From the cell containing the given text, extract its center point as [x, y] coordinate. 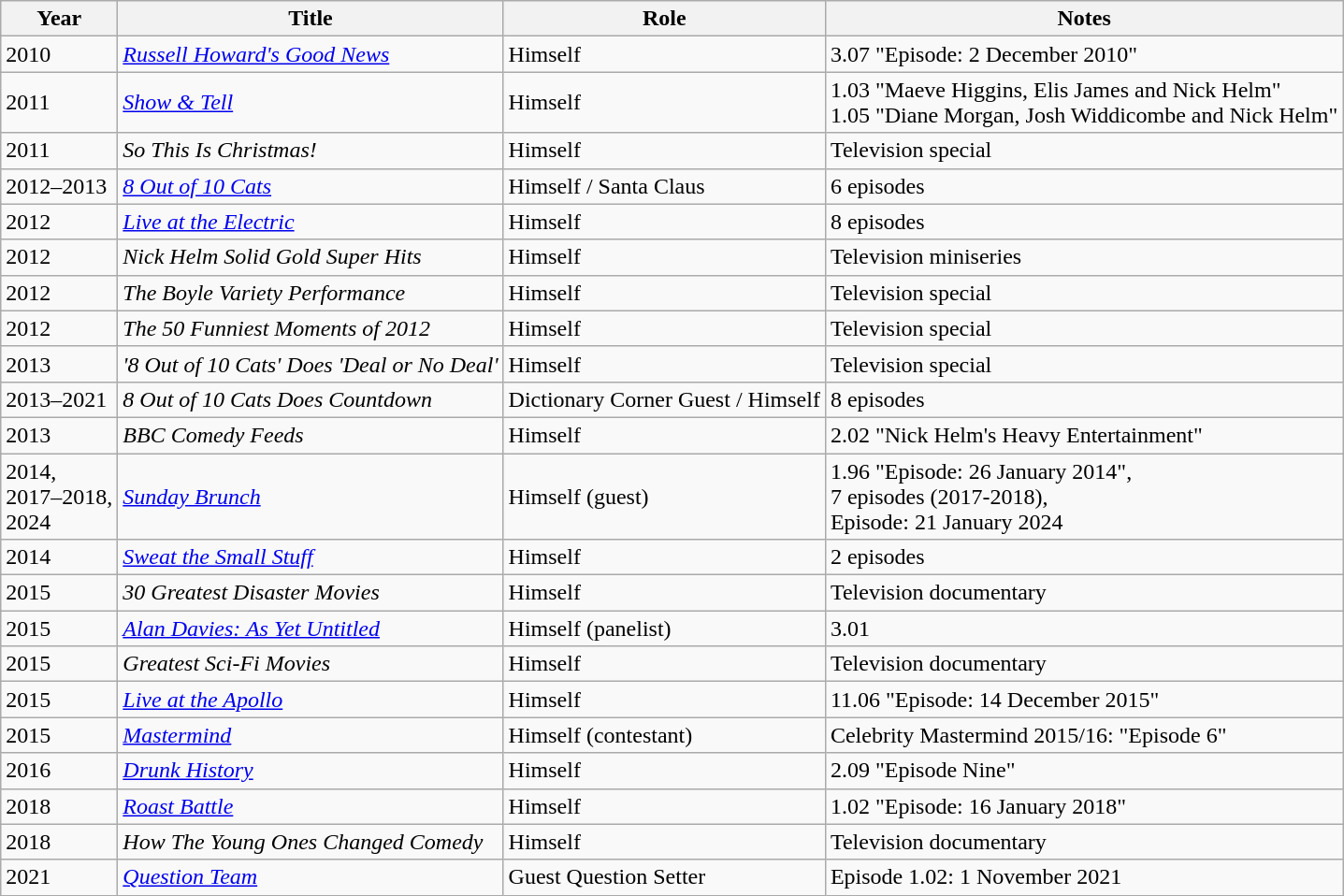
Show & Tell [311, 103]
6 episodes [1083, 186]
Mastermind [311, 735]
8 Out of 10 Cats Does Countdown [311, 399]
Russell Howard's Good News [311, 54]
2014,2017–2018,2024 [60, 496]
30 Greatest Disaster Movies [311, 593]
3.07 "Episode: 2 December 2010" [1083, 54]
'8 Out of 10 Cats' Does 'Deal or No Deal' [311, 364]
11.06 "Episode: 14 December 2015" [1083, 700]
So This Is Christmas! [311, 151]
Drunk History [311, 771]
Roast Battle [311, 806]
1.03 "Maeve Higgins, Elis James and Nick Helm"1.05 "Diane Morgan, Josh Widdicombe and Nick Helm" [1083, 103]
Role [664, 19]
The 50 Funniest Moments of 2012 [311, 328]
Nick Helm Solid Gold Super Hits [311, 257]
Live at the Apollo [311, 700]
Dictionary Corner Guest / Himself [664, 399]
Title [311, 19]
Himself (panelist) [664, 629]
Notes [1083, 19]
Greatest Sci-Fi Movies [311, 664]
Sunday Brunch [311, 496]
2014 [60, 557]
2021 [60, 877]
2010 [60, 54]
Television miniseries [1083, 257]
Question Team [311, 877]
8 Out of 10 Cats [311, 186]
2 episodes [1083, 557]
1.02 "Episode: 16 January 2018" [1083, 806]
Episode 1.02: 1 November 2021 [1083, 877]
Himself (contestant) [664, 735]
How The Young Ones Changed Comedy [311, 842]
2013–2021 [60, 399]
Celebrity Mastermind 2015/16: "Episode 6" [1083, 735]
BBC Comedy Feeds [311, 435]
2.09 "Episode Nine" [1083, 771]
Year [60, 19]
The Boyle Variety Performance [311, 293]
3.01 [1083, 629]
Live at the Electric [311, 222]
Himself / Santa Claus [664, 186]
Sweat the Small Stuff [311, 557]
Guest Question Setter [664, 877]
2.02 "Nick Helm's Heavy Entertainment" [1083, 435]
2016 [60, 771]
Alan Davies: As Yet Untitled [311, 629]
1.96 "Episode: 26 January 2014",7 episodes (2017-2018),Episode: 21 January 2024 [1083, 496]
2012–2013 [60, 186]
Himself (guest) [664, 496]
